Search for the cell housing the specified text and yield its (X, Y) center coordinate. 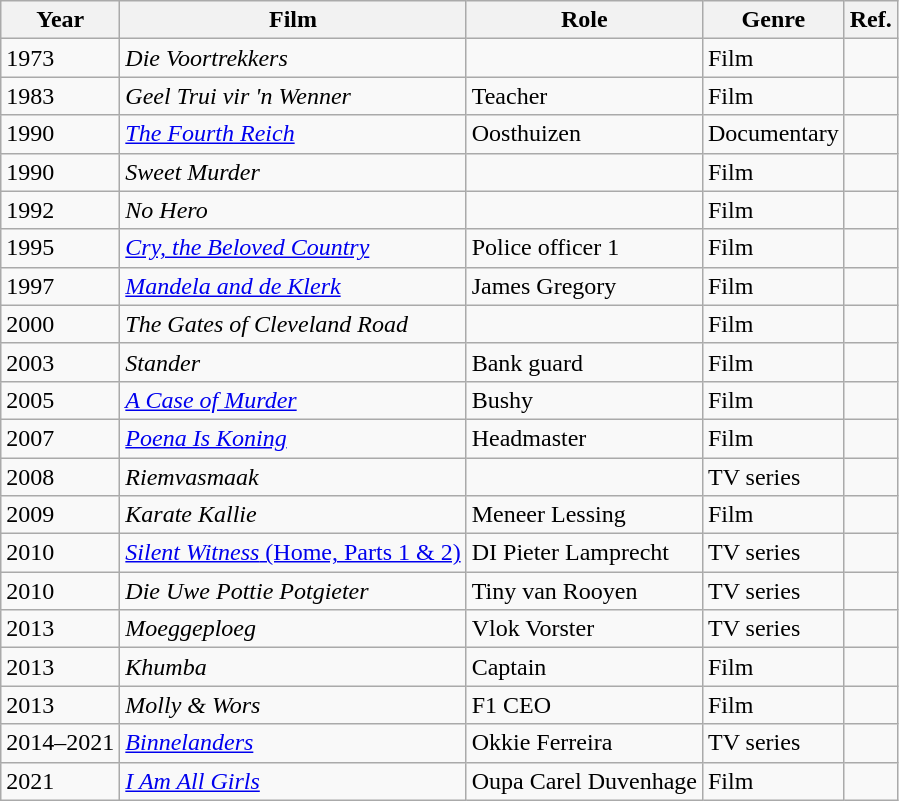
2000 (60, 324)
Oosthuizen (584, 134)
Meneer Lessing (584, 515)
Genre (773, 20)
2005 (60, 400)
Poena Is Koning (293, 438)
1983 (60, 96)
Die Uwe Pottie Potgieter (293, 591)
F1 CEO (584, 705)
Bushy (584, 400)
2003 (60, 362)
Ref. (870, 20)
Year (60, 20)
2014–2021 (60, 743)
Mandela and de Klerk (293, 286)
2008 (60, 477)
James Gregory (584, 286)
1997 (60, 286)
Police officer 1 (584, 248)
Role (584, 20)
Okkie Ferreira (584, 743)
No Hero (293, 210)
Tiny van Rooyen (584, 591)
Karate Kallie (293, 515)
1992 (60, 210)
Headmaster (584, 438)
2021 (60, 781)
Molly & Wors (293, 705)
Stander (293, 362)
The Fourth Reich (293, 134)
DI Pieter Lamprecht (584, 553)
2007 (60, 438)
Oupa Carel Duvenhage (584, 781)
Cry, the Beloved Country (293, 248)
Binnelanders (293, 743)
Vlok Vorster (584, 629)
Documentary (773, 134)
Geel Trui vir 'n Wenner (293, 96)
1995 (60, 248)
Captain (584, 667)
Riemvasmaak (293, 477)
Sweet Murder (293, 172)
I Am All Girls (293, 781)
A Case of Murder (293, 400)
Moeggeploeg (293, 629)
Die Voortrekkers (293, 58)
1973 (60, 58)
The Gates of Cleveland Road (293, 324)
Silent Witness (Home, Parts 1 & 2) (293, 553)
Teacher (584, 96)
Bank guard (584, 362)
2009 (60, 515)
Khumba (293, 667)
